Detect which cell encompasses the target text, then output its (x, y) center coordinate. 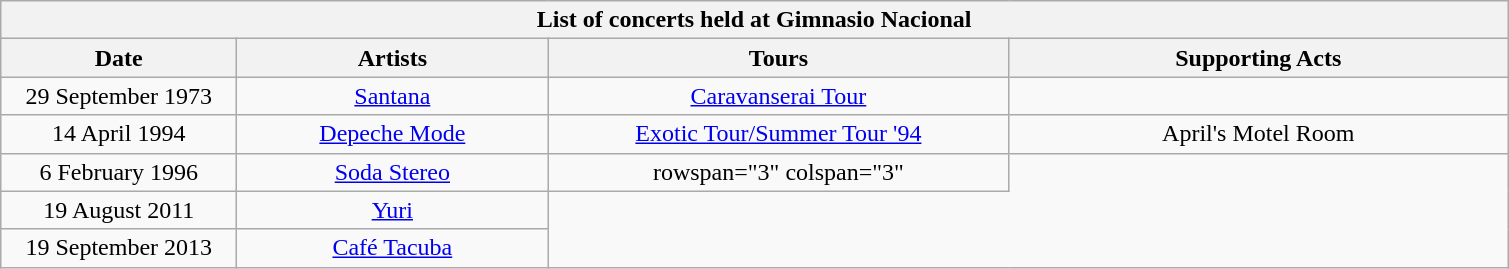
April's Motel Room (1258, 134)
29 September 1973 (119, 96)
Exotic Tour/Summer Tour '94 (778, 134)
Artists (392, 58)
Tours (778, 58)
rowspan="3" colspan="3" (778, 172)
Santana (392, 96)
19 August 2011 (119, 210)
List of concerts held at Gimnasio Nacional (754, 20)
Café Tacuba (392, 248)
Supporting Acts (1258, 58)
Date (119, 58)
Depeche Mode (392, 134)
Soda Stereo (392, 172)
6 February 1996 (119, 172)
Yuri (392, 210)
19 September 2013 (119, 248)
Caravanserai Tour (778, 96)
14 April 1994 (119, 134)
